Scan for the cell matching the given text and deliver its (x, y) coordinate at center. 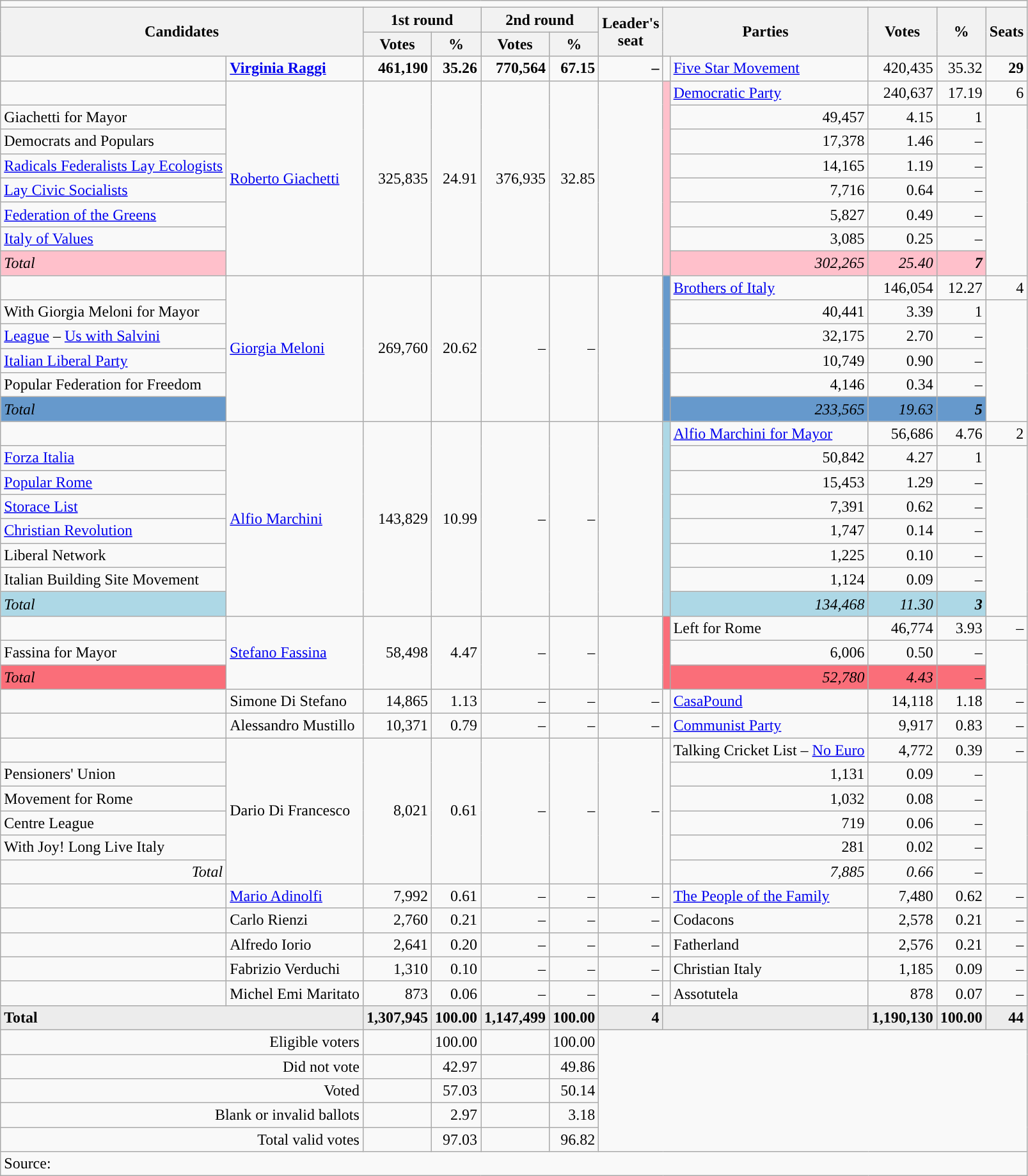
2,578 (902, 920)
2 (1006, 434)
0.79 (455, 726)
Fassina for Mayor (114, 652)
2,576 (902, 945)
50.14 (574, 1091)
0.14 (902, 531)
1,147,499 (516, 1017)
10,371 (397, 726)
49,457 (769, 117)
14,865 (397, 702)
4,146 (769, 385)
1.19 (902, 166)
Seats (1006, 32)
14,165 (769, 166)
7,480 (902, 896)
Italian Building Site Movement (114, 579)
Communist Party (769, 726)
10.99 (455, 519)
143,829 (397, 519)
49.86 (574, 1066)
Italy of Values (114, 239)
42.97 (455, 1066)
Carlo Rienzi (295, 920)
11.30 (902, 604)
Roberto Giachetti (295, 178)
1,307,945 (397, 1017)
134,468 (769, 604)
With Joy! Long Live Italy (114, 847)
Leader'sseat (631, 32)
Alfredo Iorio (295, 945)
Popular Federation for Freedom (114, 385)
0.39 (961, 750)
Codacons (769, 920)
1st round (422, 20)
Brothers of Italy (769, 287)
4.47 (455, 652)
1,185 (902, 969)
Mario Adinolfi (295, 896)
719 (769, 823)
Virginia Raggi (295, 68)
Alfio Marchini (295, 519)
20.62 (455, 348)
146,054 (902, 287)
325,835 (397, 178)
0.66 (902, 872)
0.25 (902, 239)
0.02 (902, 847)
3 (961, 604)
0.07 (961, 993)
35.26 (455, 68)
302,265 (769, 263)
58,498 (397, 652)
281 (769, 847)
0.34 (902, 385)
52,780 (769, 677)
Christian Revolution (114, 531)
Alfio Marchini for Mayor (769, 434)
Storace List (114, 506)
Voted (182, 1091)
Popular Rome (114, 482)
57.03 (455, 1091)
6 (1006, 93)
17,378 (769, 141)
24.91 (455, 178)
32.85 (574, 178)
1,747 (769, 531)
Michel Emi Maritato (295, 993)
Parties (765, 32)
5 (961, 409)
7,885 (769, 872)
25.40 (902, 263)
Christian Italy (769, 969)
0.08 (902, 799)
Forza Italia (114, 458)
Dario Di Francesco (295, 811)
0.90 (902, 361)
7,391 (769, 506)
15,453 (769, 482)
376,935 (516, 178)
9,917 (902, 726)
2.97 (455, 1115)
19.63 (902, 409)
The People of the Family (769, 896)
League – Us with Salvini (114, 336)
Assotutela (769, 993)
2,641 (397, 945)
1.13 (455, 702)
770,564 (516, 68)
1.46 (902, 141)
4.15 (902, 117)
Alessandro Mustillo (295, 726)
0.20 (455, 945)
3,085 (769, 239)
56,686 (902, 434)
1,310 (397, 969)
8,021 (397, 811)
Democratic Party (769, 93)
5,827 (769, 214)
Talking Cricket List – No Euro (769, 750)
10,749 (769, 361)
Fabrizio Verduchi (295, 969)
50,842 (769, 458)
Candidates (182, 32)
7,716 (769, 190)
1,190,130 (902, 1017)
Lay Civic Socialists (114, 190)
Blank or invalid ballots (182, 1115)
1.29 (902, 482)
4.76 (961, 434)
Simone Di Stefano (295, 702)
3.93 (961, 628)
Five Star Movement (769, 68)
4,772 (902, 750)
4.27 (902, 458)
269,760 (397, 348)
1,131 (769, 774)
0.49 (902, 214)
Pensioners' Union (114, 774)
Total valid votes (182, 1140)
46,774 (902, 628)
878 (902, 993)
Italian Liberal Party (114, 361)
12.27 (961, 287)
32,175 (769, 336)
96.82 (574, 1140)
7 (961, 263)
With Giorgia Meloni for Mayor (114, 312)
Federation of the Greens (114, 214)
420,435 (902, 68)
17.19 (961, 93)
Giorgia Meloni (295, 348)
1,225 (769, 555)
1.18 (961, 702)
0.64 (902, 190)
Eligible voters (182, 1042)
Did not vote (182, 1066)
Radicals Federalists Lay Ecologists (114, 166)
1,032 (769, 799)
Movement for Rome (114, 799)
2,760 (397, 920)
14,118 (902, 702)
35.32 (961, 68)
Stefano Fassina (295, 652)
44 (1006, 1017)
40,441 (769, 312)
7,992 (397, 896)
Fatherland (769, 945)
2.70 (902, 336)
Democrats and Populars (114, 141)
29 (1006, 68)
1,124 (769, 579)
233,565 (769, 409)
0.83 (961, 726)
240,637 (902, 93)
Centre League (114, 823)
Giachetti for Mayor (114, 117)
67.15 (574, 68)
0.50 (902, 652)
97.03 (455, 1140)
873 (397, 993)
4.43 (902, 677)
2nd round (540, 20)
6,006 (769, 652)
Source: (514, 1164)
Liberal Network (114, 555)
3.18 (574, 1115)
3.39 (902, 312)
Left for Rome (769, 628)
CasaPound (769, 702)
461,190 (397, 68)
